Provide the [x, y] coordinate of the cell's center where the given text is located.  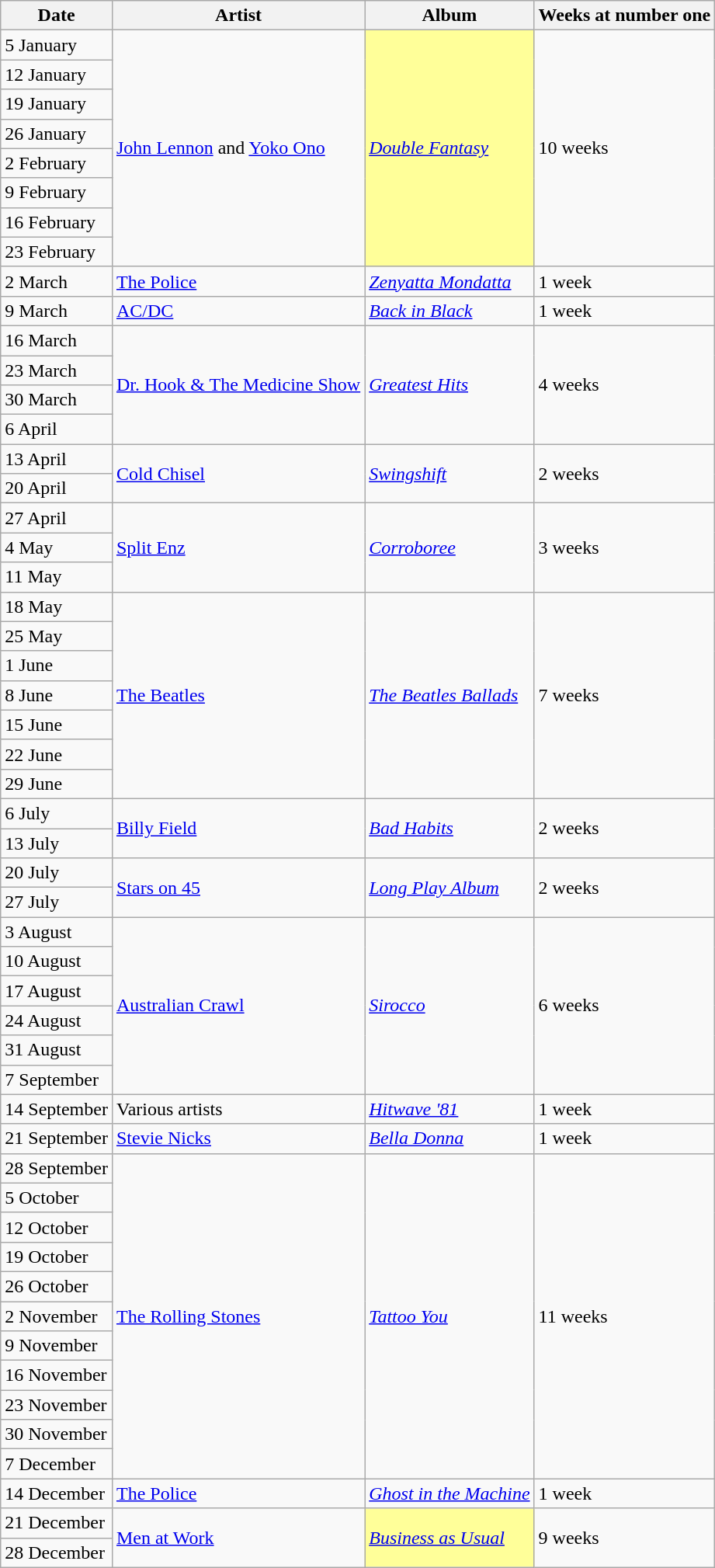
13 July [57, 843]
Cold Chisel [238, 474]
13 April [57, 459]
Hitwave '81 [449, 1109]
28 September [57, 1168]
2 November [57, 1316]
6 weeks [624, 1006]
9 February [57, 193]
21 December [57, 1523]
21 September [57, 1139]
Corroboree [449, 548]
14 September [57, 1109]
24 August [57, 1020]
23 November [57, 1405]
Australian Crawl [238, 1006]
Long Play Album [449, 888]
The Beatles [238, 695]
10 weeks [624, 148]
Men at Work [238, 1538]
5 January [57, 45]
Various artists [238, 1109]
Double Fantasy [449, 148]
Tattoo You [449, 1316]
Split Enz [238, 548]
2 February [57, 163]
Zenyatta Mondatta [449, 281]
Stars on 45 [238, 888]
4 May [57, 548]
2 March [57, 281]
1 June [57, 666]
11 weeks [624, 1316]
9 March [57, 311]
Weeks at number one [624, 16]
7 weeks [624, 695]
8 June [57, 695]
31 August [57, 1050]
22 June [57, 754]
19 January [57, 104]
12 January [57, 75]
9 weeks [624, 1538]
Greatest Hits [449, 384]
Date [57, 16]
19 October [57, 1257]
23 March [57, 370]
3 August [57, 932]
9 November [57, 1346]
16 February [57, 222]
6 April [57, 429]
27 April [57, 518]
Artist [238, 16]
Bad Habits [449, 828]
4 weeks [624, 384]
10 August [57, 961]
7 December [57, 1464]
Ghost in the Machine [449, 1493]
27 July [57, 902]
Back in Black [449, 311]
14 December [57, 1493]
Dr. Hook & The Medicine Show [238, 384]
Album [449, 16]
Business as Usual [449, 1538]
11 May [57, 577]
16 November [57, 1375]
12 October [57, 1227]
30 March [57, 400]
23 February [57, 252]
3 weeks [624, 548]
30 November [57, 1434]
AC/DC [238, 311]
17 August [57, 991]
18 May [57, 607]
20 April [57, 488]
26 October [57, 1286]
20 July [57, 873]
6 July [57, 813]
28 December [57, 1552]
Bella Donna [449, 1139]
25 May [57, 636]
The Rolling Stones [238, 1316]
Sirocco [449, 1006]
16 March [57, 340]
15 June [57, 725]
John Lennon and Yoko Ono [238, 148]
29 June [57, 784]
Billy Field [238, 828]
Stevie Nicks [238, 1139]
7 September [57, 1080]
26 January [57, 134]
5 October [57, 1198]
Swingshift [449, 474]
The Beatles Ballads [449, 695]
